Search for the cell housing the specified text and yield its [X, Y] center coordinate. 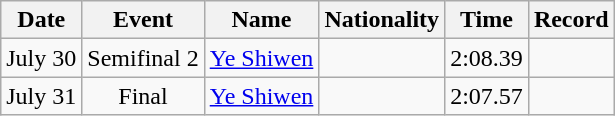
Nationality [382, 20]
July 31 [42, 96]
Semifinal 2 [143, 58]
Name [262, 20]
Event [143, 20]
Time [487, 20]
Record [571, 20]
July 30 [42, 58]
2:07.57 [487, 96]
Date [42, 20]
2:08.39 [487, 58]
Final [143, 96]
